Scan for the cell matching the given text and deliver its (X, Y) coordinate at center. 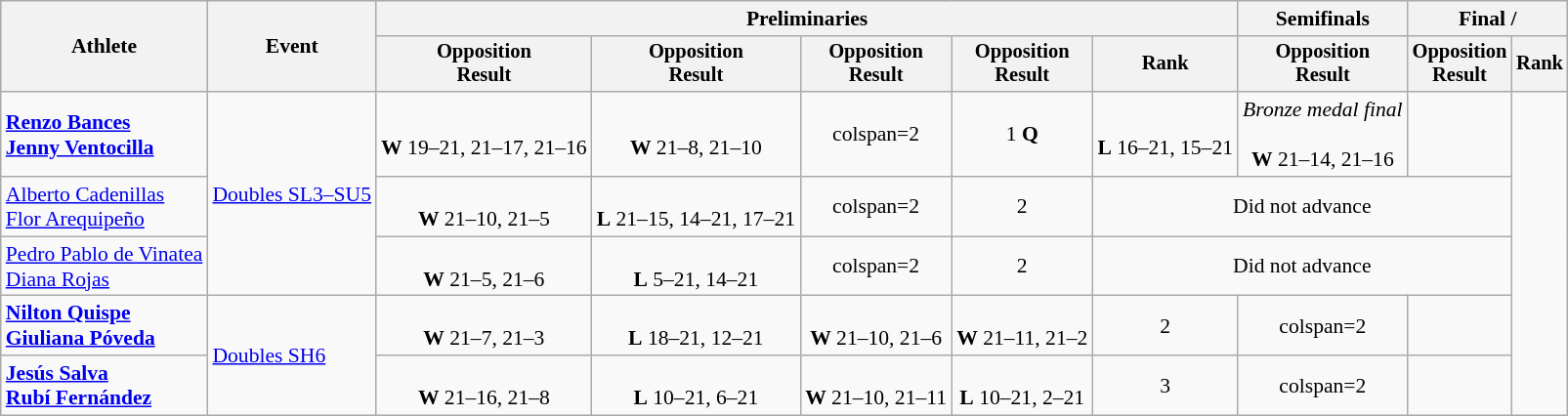
Preliminaries (807, 19)
W 21–10, 21–6 (875, 326)
W 21–7, 21–3 (485, 326)
Doubles SL3–SU5 (291, 193)
W 19–21, 21–17, 21–16 (485, 135)
L 21–15, 14–21, 17–21 (696, 207)
L 10–21, 2–21 (1022, 385)
Jesús SalvaRubí Fernández (105, 385)
L 10–21, 6–21 (696, 385)
L 16–21, 15–21 (1165, 135)
1 Q (1022, 135)
Semifinals (1323, 19)
Alberto CadenillasFlor Arequipeño (105, 207)
Bronze medal finalW 21–14, 21–16 (1323, 135)
Renzo BancesJenny Ventocilla (105, 135)
L 5–21, 14–21 (696, 266)
Doubles SH6 (291, 355)
W 21–5, 21–6 (485, 266)
W 21–10, 21–11 (875, 385)
W 21–10, 21–5 (485, 207)
Final / (1488, 19)
Nilton QuispeGiuliana Póveda (105, 326)
L 18–21, 12–21 (696, 326)
Athlete (105, 47)
W 21–11, 21–2 (1022, 326)
3 (1165, 385)
W 21–16, 21–8 (485, 385)
Pedro Pablo de VinateaDiana Rojas (105, 266)
W 21–8, 21–10 (696, 135)
Event (291, 47)
